Find where the given text appears and provide that cell's center as (X, Y) coordinate. 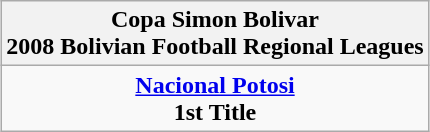
Nacional Potosi1st Title (215, 98)
Copa Simon Bolivar 2008 Bolivian Football Regional Leagues (215, 34)
